Output the [x, y] coordinate of the center of the cell containing the given text.  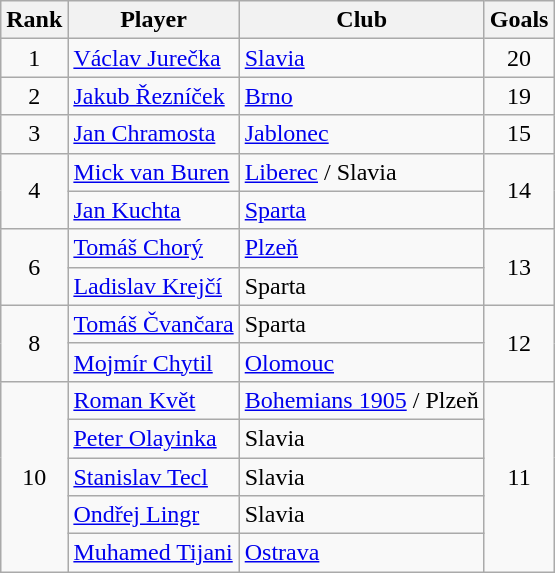
Stanislav Tecl [154, 477]
Ondřej Lingr [154, 515]
Liberec / Slavia [362, 172]
Jablonec [362, 134]
Jakub Řezníček [154, 96]
13 [519, 267]
Tomáš Chorý [154, 248]
Mojmír Chytil [154, 362]
14 [519, 191]
19 [519, 96]
Bohemians 1905 / Plzeň [362, 400]
Jan Chramosta [154, 134]
12 [519, 343]
8 [34, 343]
Mick van Buren [154, 172]
Player [154, 20]
2 [34, 96]
6 [34, 267]
Olomouc [362, 362]
20 [519, 58]
Roman Květ [154, 400]
Ladislav Krejčí [154, 286]
15 [519, 134]
Muhamed Tijani [154, 553]
Plzeň [362, 248]
1 [34, 58]
Peter Olayinka [154, 438]
4 [34, 191]
Brno [362, 96]
Club [362, 20]
Tomáš Čvančara [154, 324]
Václav Jurečka [154, 58]
10 [34, 476]
11 [519, 476]
3 [34, 134]
Jan Kuchta [154, 210]
Goals [519, 20]
Rank [34, 20]
Ostrava [362, 553]
